Determine the [x, y] coordinate at the center of the cell enclosing the given text.  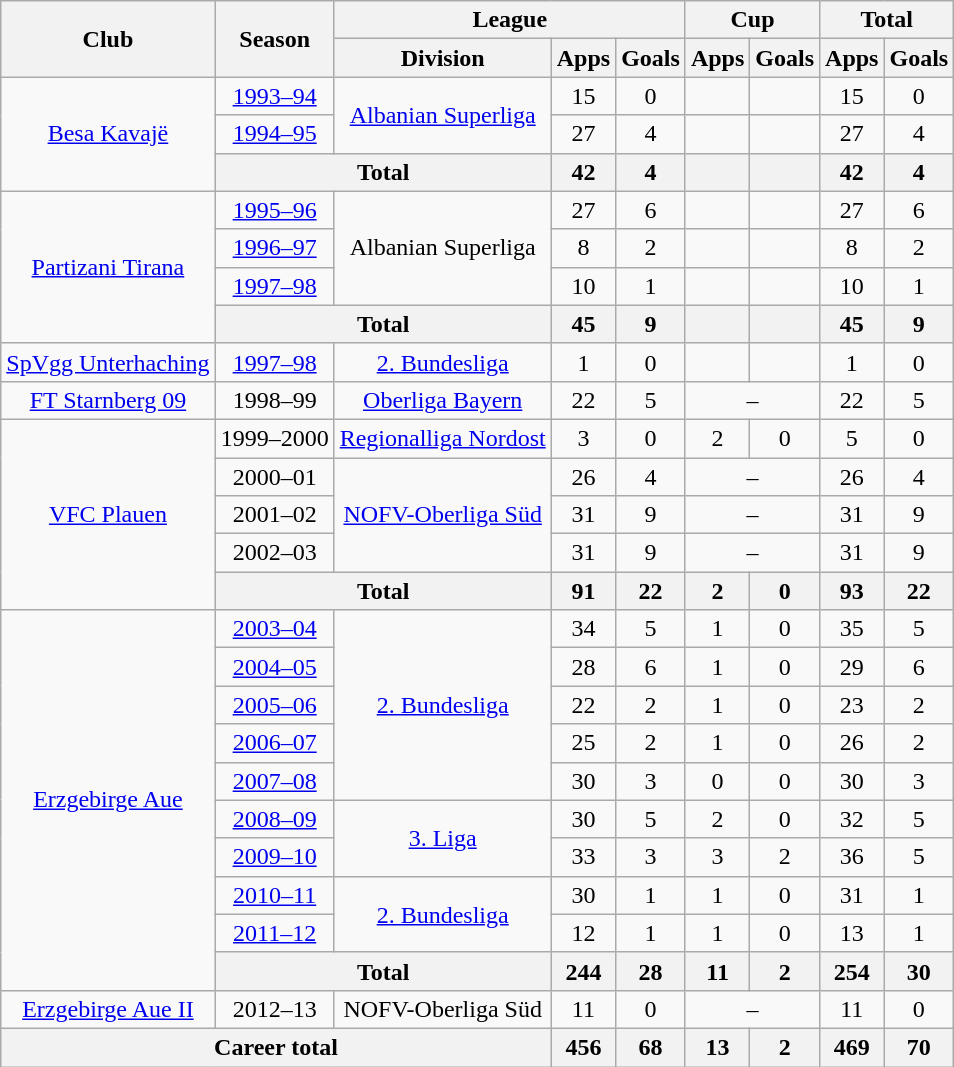
1998–99 [274, 400]
2002–03 [274, 553]
2003–04 [274, 629]
1996–97 [274, 248]
Partizani Tirana [108, 267]
91 [583, 591]
Regionalliga Nordost [442, 438]
FT Starnberg 09 [108, 400]
32 [852, 819]
2004–05 [274, 667]
Erzgebirge Aue II [108, 1009]
SpVgg Unterhaching [108, 362]
2000–01 [274, 477]
469 [852, 1047]
1993–94 [274, 96]
2006–07 [274, 743]
93 [852, 591]
2009–10 [274, 857]
Cup [752, 20]
25 [583, 743]
70 [919, 1047]
Besa Kavajë [108, 134]
2011–12 [274, 933]
254 [852, 971]
33 [583, 857]
36 [852, 857]
Season [274, 39]
34 [583, 629]
2010–11 [274, 895]
2007–08 [274, 781]
2012–13 [274, 1009]
1999–2000 [274, 438]
35 [852, 629]
68 [651, 1047]
2001–02 [274, 515]
Career total [276, 1047]
Erzgebirge Aue [108, 800]
Club [108, 39]
VFC Plauen [108, 514]
League [510, 20]
244 [583, 971]
Division [442, 58]
29 [852, 667]
1994–95 [274, 134]
1995–96 [274, 210]
2005–06 [274, 705]
2008–09 [274, 819]
23 [852, 705]
Oberliga Bayern [442, 400]
12 [583, 933]
3. Liga [442, 838]
456 [583, 1047]
